Determine the [x, y] coordinate at the center of the cell enclosing the given text.  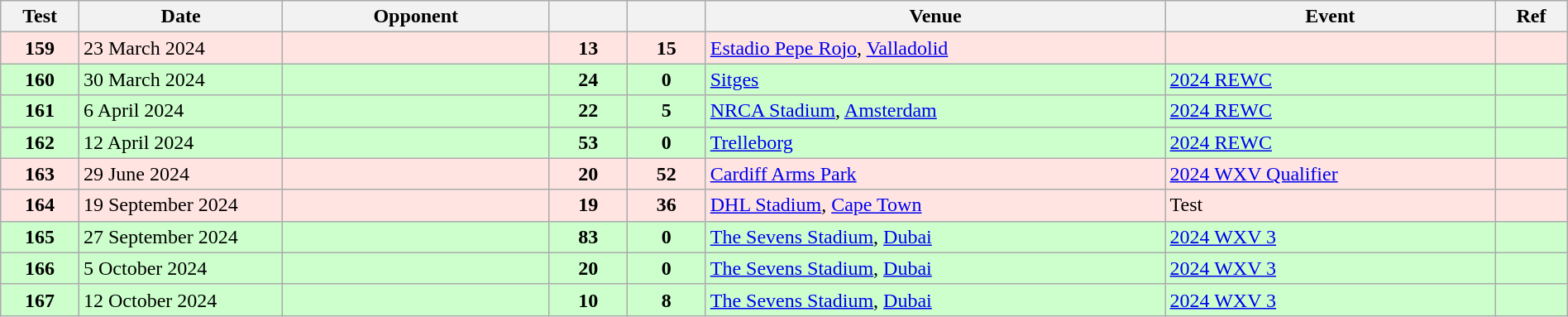
19 September 2024 [180, 205]
19 [589, 205]
Date [180, 17]
5 [667, 111]
Trelleborg [935, 142]
Opponent [416, 17]
29 June 2024 [180, 174]
8 [667, 300]
165 [40, 237]
24 [589, 79]
Sitges [935, 79]
53 [589, 142]
5 October 2024 [180, 268]
163 [40, 174]
12 April 2024 [180, 142]
10 [589, 300]
DHL Stadium, Cape Town [935, 205]
161 [40, 111]
36 [667, 205]
52 [667, 174]
22 [589, 111]
15 [667, 48]
159 [40, 48]
27 September 2024 [180, 237]
23 March 2024 [180, 48]
164 [40, 205]
166 [40, 268]
Cardiff Arms Park [935, 174]
Ref [1532, 17]
Estadio Pepe Rojo, Valladolid [935, 48]
NRCA Stadium, Amsterdam [935, 111]
12 October 2024 [180, 300]
167 [40, 300]
13 [589, 48]
Event [1330, 17]
160 [40, 79]
162 [40, 142]
Venue [935, 17]
2024 WXV Qualifier [1330, 174]
30 March 2024 [180, 79]
83 [589, 237]
6 April 2024 [180, 111]
